For the text-containing cell, return its midpoint in [X, Y] coordinate format. 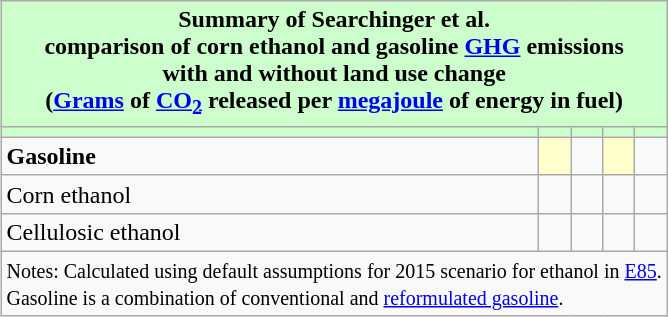
Corn ethanol [270, 194]
Gasoline [270, 156]
Cellulosic ethanol [270, 232]
Notes: Calculated using default assumptions for 2015 scenario for ethanol in E85.Gasoline is a combination of conventional and reformulated gasoline. [334, 284]
